Output the (x, y) coordinate of the center of the cell containing the given text.  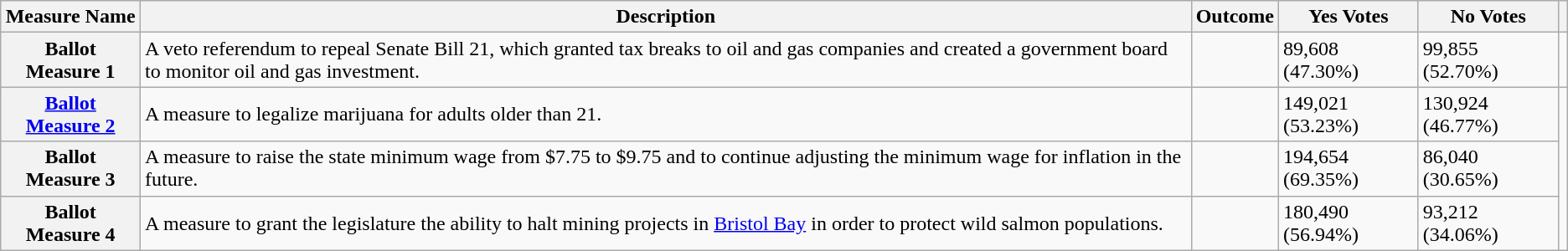
180,490 (56.94%) (1349, 223)
Ballot Measure 3 (70, 169)
A measure to grant the legislature the ability to halt mining projects in Bristol Bay in order to protect wild salmon populations. (667, 223)
A measure to raise the state minimum wage from $7.75 to $9.75 and to continue adjusting the minimum wage for inflation in the future. (667, 169)
Ballot Measure 2 (70, 114)
Outcome (1235, 17)
Yes Votes (1349, 17)
Ballot Measure 4 (70, 223)
89,608 (47.30%) (1349, 60)
No Votes (1488, 17)
Ballot Measure 1 (70, 60)
93,212 (34.06%) (1488, 223)
Measure Name (70, 17)
99,855 (52.70%) (1488, 60)
86,040 (30.65%) (1488, 169)
194,654 (69.35%) (1349, 169)
149,021 (53.23%) (1349, 114)
Description (667, 17)
130,924 (46.77%) (1488, 114)
A measure to legalize marijuana for adults older than 21. (667, 114)
